Return (X, Y) of the center of cell containing provided text 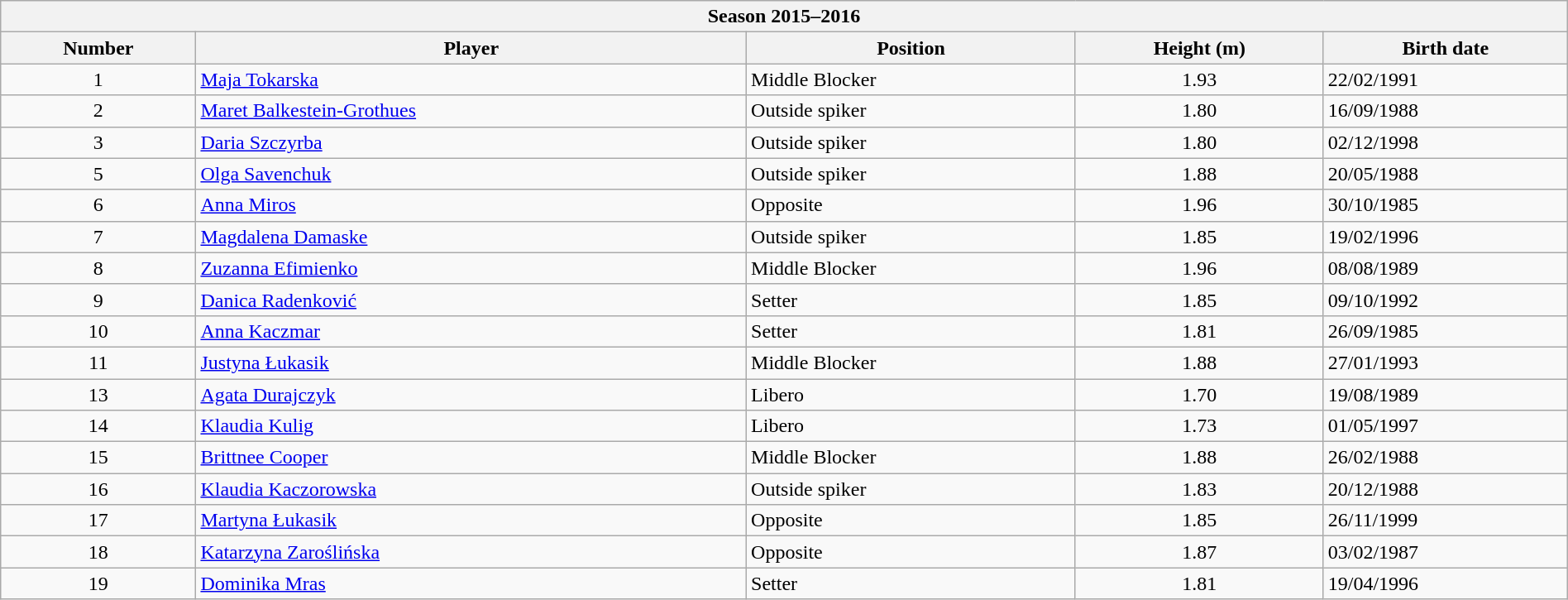
19/02/1996 (1446, 237)
Maret Balkestein-Grothues (471, 111)
Position (911, 48)
03/02/1987 (1446, 552)
Zuzanna Efimienko (471, 268)
Height (m) (1199, 48)
09/10/1992 (1446, 300)
Player (471, 48)
Martyna Łukasik (471, 521)
19 (98, 583)
16 (98, 489)
Klaudia Kaczorowska (471, 489)
7 (98, 237)
5 (98, 174)
Klaudia Kulig (471, 426)
19/04/1996 (1446, 583)
18 (98, 552)
20/12/1988 (1446, 489)
26/02/1988 (1446, 458)
1.70 (1199, 395)
Birth date (1446, 48)
08/08/1989 (1446, 268)
1.83 (1199, 489)
16/09/1988 (1446, 111)
1.93 (1199, 79)
9 (98, 300)
19/08/1989 (1446, 395)
27/01/1993 (1446, 362)
Anna Kaczmar (471, 331)
Katarzyna Zaroślińska (471, 552)
Anna Miros (471, 205)
22/02/1991 (1446, 79)
Daria Szczyrba (471, 142)
11 (98, 362)
Justyna Łukasik (471, 362)
02/12/1998 (1446, 142)
26/11/1999 (1446, 521)
Number (98, 48)
20/05/1988 (1446, 174)
26/09/1985 (1446, 331)
Brittnee Cooper (471, 458)
Olga Savenchuk (471, 174)
3 (98, 142)
Danica Radenković (471, 300)
1.87 (1199, 552)
Magdalena Damaske (471, 237)
8 (98, 268)
6 (98, 205)
Maja Tokarska (471, 79)
17 (98, 521)
14 (98, 426)
Dominika Mras (471, 583)
Season 2015–2016 (784, 17)
15 (98, 458)
2 (98, 111)
01/05/1997 (1446, 426)
Agata Durajczyk (471, 395)
13 (98, 395)
1.73 (1199, 426)
1 (98, 79)
30/10/1985 (1446, 205)
10 (98, 331)
